For the text-containing cell, return its midpoint in (x, y) coordinate format. 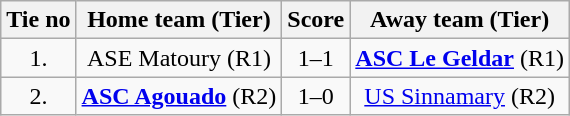
1. (38, 58)
2. (38, 96)
1–1 (316, 58)
ASC Agouado (R2) (179, 96)
Away team (Tier) (460, 20)
Score (316, 20)
1–0 (316, 96)
Home team (Tier) (179, 20)
ASC Le Geldar (R1) (460, 58)
Tie no (38, 20)
ASE Matoury (R1) (179, 58)
US Sinnamary (R2) (460, 96)
